Return [X, Y] of the center of cell containing provided text 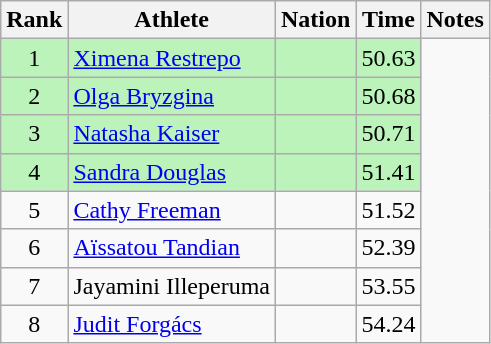
Olga Bryzgina [172, 96]
8 [34, 324]
50.71 [388, 134]
52.39 [388, 248]
Rank [34, 20]
51.41 [388, 172]
50.63 [388, 58]
51.52 [388, 210]
Cathy Freeman [172, 210]
Ximena Restrepo [172, 58]
50.68 [388, 96]
5 [34, 210]
4 [34, 172]
Aïssatou Tandian [172, 248]
54.24 [388, 324]
1 [34, 58]
53.55 [388, 286]
Notes [455, 20]
2 [34, 96]
Judit Forgács [172, 324]
Time [388, 20]
6 [34, 248]
3 [34, 134]
Sandra Douglas [172, 172]
Natasha Kaiser [172, 134]
Athlete [172, 20]
Jayamini Illeperuma [172, 286]
7 [34, 286]
Nation [316, 20]
